Locate the cell with the specified text and output its [X, Y] center coordinate. 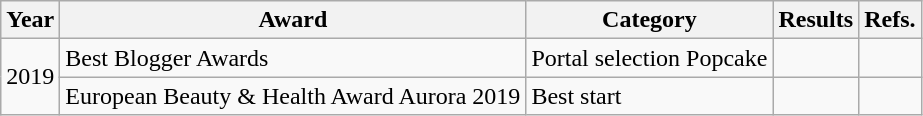
Award [293, 20]
Refs. [890, 20]
Year [30, 20]
Portal selection Popcake [650, 58]
Best Blogger Awards [293, 58]
Category [650, 20]
European Beauty & Health Award Aurora 2019 [293, 96]
2019 [30, 77]
Results [816, 20]
Best start [650, 96]
